Search for the cell housing the specified text and yield its (x, y) center coordinate. 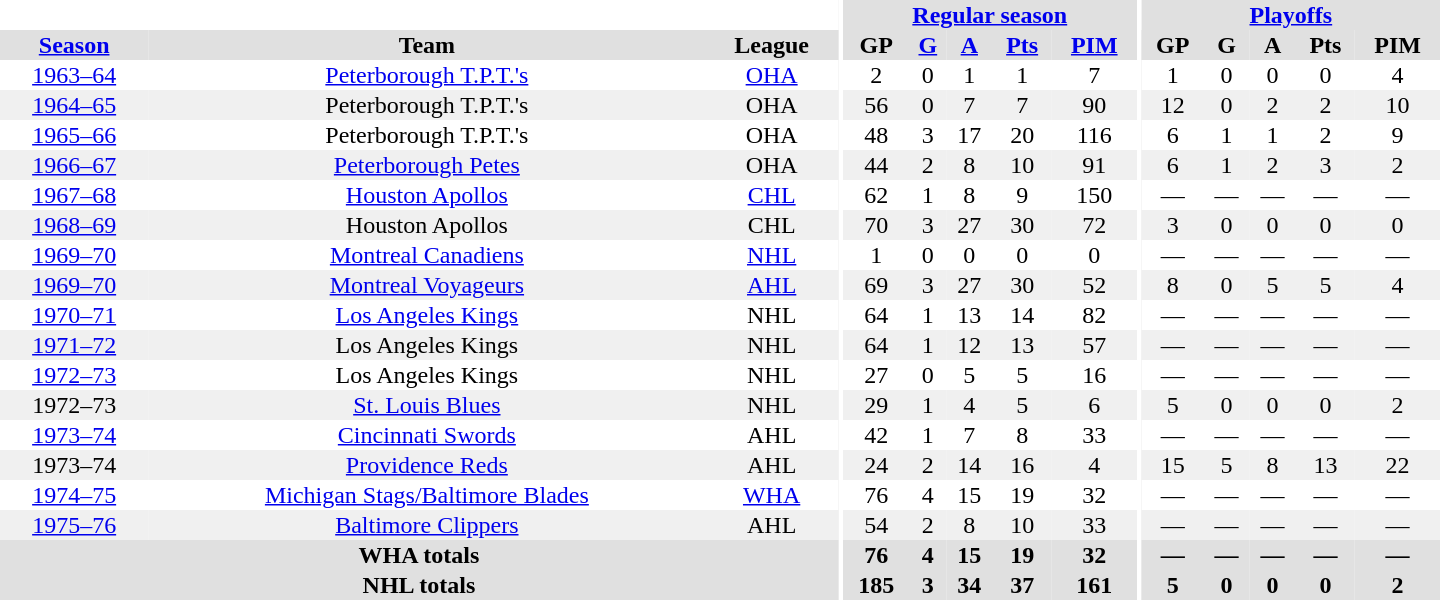
52 (1094, 285)
48 (876, 135)
185 (876, 585)
54 (876, 525)
1974–75 (74, 495)
Regular season (990, 15)
Baltimore Clippers (426, 525)
Peterborough Petes (426, 165)
WHA totals (419, 555)
Providence Reds (426, 465)
17 (969, 135)
90 (1094, 105)
Cincinnati Swords (426, 435)
34 (969, 585)
29 (876, 405)
League (771, 45)
62 (876, 195)
70 (876, 225)
1964–65 (74, 105)
1965–66 (74, 135)
Montreal Canadiens (426, 255)
161 (1094, 585)
116 (1094, 135)
1963–64 (74, 75)
1970–71 (74, 315)
Michigan Stags/Baltimore Blades (426, 495)
St. Louis Blues (426, 405)
150 (1094, 195)
1975–76 (74, 525)
1967–68 (74, 195)
72 (1094, 225)
22 (1398, 465)
Montreal Voyageurs (426, 285)
NHL totals (419, 585)
Playoffs (1291, 15)
37 (1022, 585)
1966–67 (74, 165)
1968–69 (74, 225)
69 (876, 285)
WHA (771, 495)
91 (1094, 165)
44 (876, 165)
24 (876, 465)
57 (1094, 345)
1971–72 (74, 345)
Team (426, 45)
Season (74, 45)
42 (876, 435)
20 (1022, 135)
82 (1094, 315)
56 (876, 105)
